Scan for the cell matching the given text and deliver its [X, Y] coordinate at center. 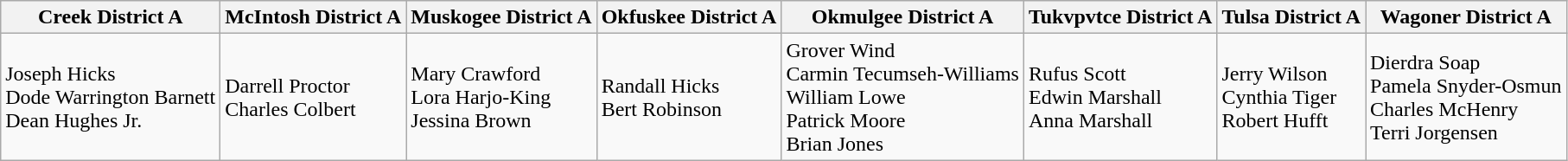
Dierdra SoapPamela Snyder-OsmunCharles McHenryTerri Jorgensen [1466, 97]
Muskogee District A [501, 17]
Randall HicksBert Robinson [689, 97]
Grover WindCarmin Tecumseh-WilliamsWilliam LowePatrick MooreBrian Jones [902, 97]
Tukvpvtce District A [1120, 17]
Okfuskee District A [689, 17]
Creek District A [111, 17]
Jerry WilsonCynthia TigerRobert Hufft [1291, 97]
McIntosh District A [313, 17]
Okmulgee District A [902, 17]
Wagoner District A [1466, 17]
Mary CrawfordLora Harjo-KingJessina Brown [501, 97]
Tulsa District A [1291, 17]
Rufus ScottEdwin MarshallAnna Marshall [1120, 97]
Joseph HicksDode Warrington BarnettDean Hughes Jr. [111, 97]
Darrell ProctorCharles Colbert [313, 97]
